Output the (x, y) coordinate of the center of the cell containing the given text.  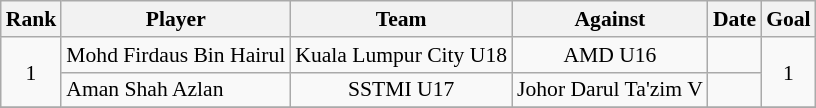
Against (610, 19)
Kuala Lumpur City U18 (401, 55)
Rank (32, 19)
Goal (788, 19)
AMD U16 (610, 55)
Johor Darul Ta'zim V (610, 90)
Player (176, 19)
Aman Shah Azlan (176, 90)
Mohd Firdaus Bin Hairul (176, 55)
Date (734, 19)
Team (401, 19)
SSTMI U17 (401, 90)
